From the cell containing the given text, extract its center point as [X, Y] coordinate. 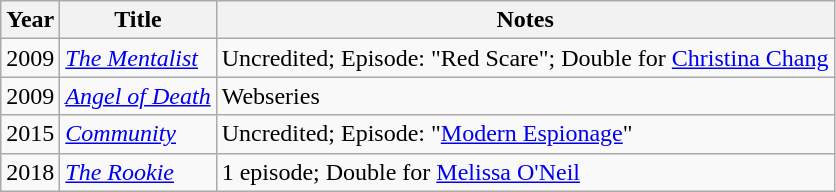
Uncredited; Episode: "Modern Espionage" [525, 134]
Webseries [525, 96]
The Mentalist [138, 58]
Angel of Death [138, 96]
2018 [30, 172]
Community [138, 134]
1 episode; Double for Melissa O'Neil [525, 172]
The Rookie [138, 172]
2015 [30, 134]
Notes [525, 20]
Uncredited; Episode: "Red Scare"; Double for Christina Chang [525, 58]
Title [138, 20]
Year [30, 20]
